Determine the (X, Y) coordinate at the center of the cell enclosing the given text.  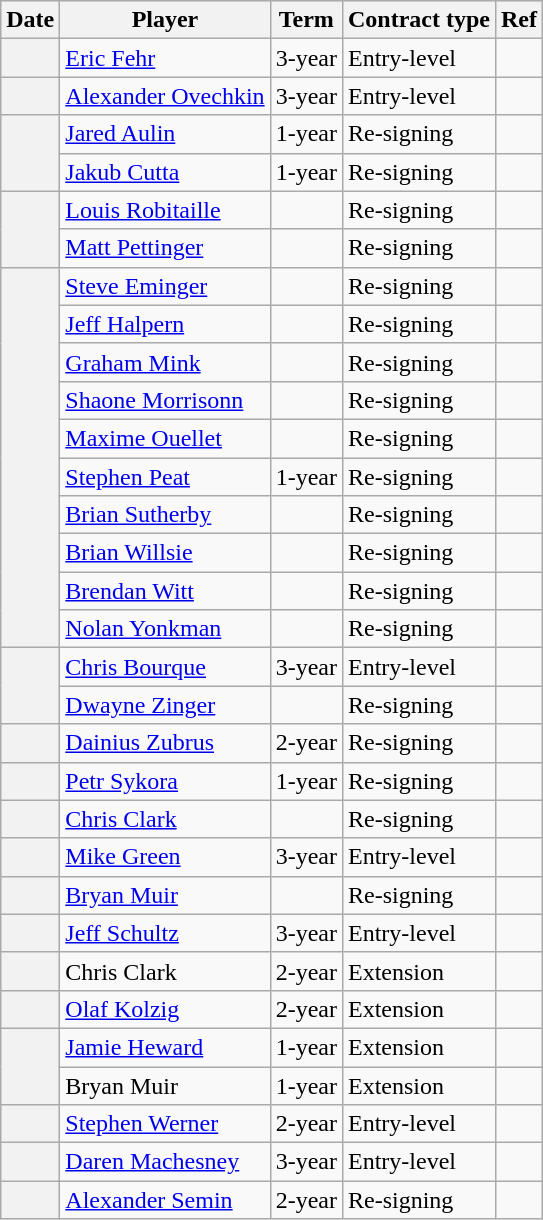
Jeff Schultz (165, 933)
Term (306, 20)
Date (30, 20)
Alexander Ovechkin (165, 96)
Graham Mink (165, 362)
Chris Bourque (165, 667)
Steve Eminger (165, 286)
Mike Green (165, 857)
Shaone Morrisonn (165, 400)
Dainius Zubrus (165, 743)
Brian Willsie (165, 553)
Stephen Peat (165, 477)
Stephen Werner (165, 1124)
Maxime Ouellet (165, 438)
Player (165, 20)
Alexander Semin (165, 1200)
Ref (518, 20)
Daren Machesney (165, 1162)
Olaf Kolzig (165, 1009)
Jamie Heward (165, 1047)
Brian Sutherby (165, 515)
Jeff Halpern (165, 324)
Petr Sykora (165, 781)
Jakub Cutta (165, 172)
Brendan Witt (165, 591)
Eric Fehr (165, 58)
Jared Aulin (165, 134)
Matt Pettinger (165, 248)
Dwayne Zinger (165, 705)
Louis Robitaille (165, 210)
Nolan Yonkman (165, 629)
Contract type (418, 20)
